Provide the (X, Y) coordinate of the cell's center where the given text is located.  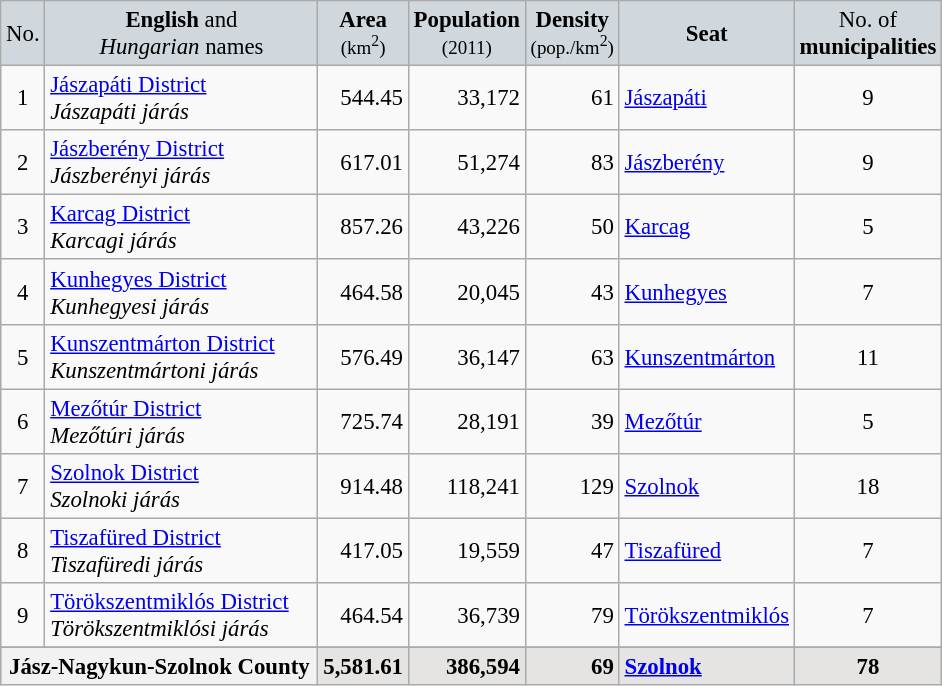
Mezőtúr (706, 422)
11 (868, 356)
Seat (706, 34)
Törökszentmiklós (706, 616)
39 (572, 422)
Mezőtúr District Mezőtúri járás (182, 422)
79 (572, 616)
Kunhegyes (706, 292)
43,226 (466, 228)
Jász-Nagykun-Szolnok County (160, 666)
Kunhegyes District Kunhegyesi járás (182, 292)
36,147 (466, 356)
51,274 (466, 162)
Karcag (706, 228)
725.74 (363, 422)
18 (868, 486)
1 (23, 98)
417.05 (363, 550)
Tiszafüred District Tiszafüredi járás (182, 550)
Törökszentmiklós District Törökszentmiklósi járás (182, 616)
3 (23, 228)
Density (pop./km2) (572, 34)
Jászapáti District Jászapáti járás (182, 98)
Kunszentmárton (706, 356)
33,172 (466, 98)
Tiszafüred (706, 550)
464.54 (363, 616)
914.48 (363, 486)
2 (23, 162)
8 (23, 550)
50 (572, 228)
20,045 (466, 292)
Population (2011) (466, 34)
Jászberény (706, 162)
576.49 (363, 356)
69 (572, 666)
No. (23, 34)
Jászberény District Jászberényi járás (182, 162)
5,581.61 (363, 666)
464.58 (363, 292)
129 (572, 486)
No. ofmunicipalities (868, 34)
47 (572, 550)
36,739 (466, 616)
Szolnok District Szolnoki járás (182, 486)
6 (23, 422)
83 (572, 162)
386,594 (466, 666)
Area (km2) (363, 34)
28,191 (466, 422)
617.01 (363, 162)
78 (868, 666)
63 (572, 356)
Karcag District Karcagi járás (182, 228)
Jászapáti (706, 98)
43 (572, 292)
4 (23, 292)
857.26 (363, 228)
English andHungarian names (182, 34)
61 (572, 98)
118,241 (466, 486)
19,559 (466, 550)
Kunszentmárton District Kunszentmártoni járás (182, 356)
544.45 (363, 98)
